Identify which cell holds the provided text, then report its (X, Y) central coordinate. 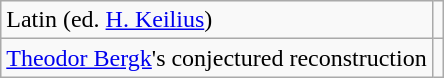
Theodor Bergk's conjectured reconstruction (216, 58)
Latin (ed. H. Keilius) (216, 20)
